Output the [x, y] coordinate of the center of the cell containing the given text.  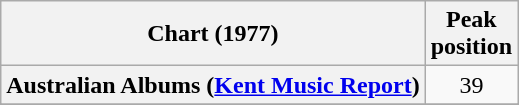
Australian Albums (Kent Music Report) [213, 85]
Peakposition [471, 34]
39 [471, 85]
Chart (1977) [213, 34]
